Scan for the cell matching the given text and deliver its [X, Y] coordinate at center. 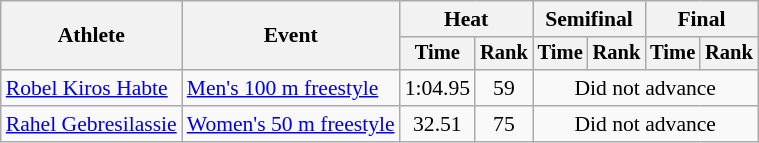
32.51 [438, 124]
Semifinal [589, 19]
Robel Kiros Habte [92, 88]
1:04.95 [438, 88]
Heat [466, 19]
Women's 50 m freestyle [291, 124]
75 [504, 124]
Men's 100 m freestyle [291, 88]
59 [504, 88]
Event [291, 36]
Rahel Gebresilassie [92, 124]
Final [701, 19]
Athlete [92, 36]
